Pinpoint the cell where the given text exists, returning its [x, y] midpoint coordinate. 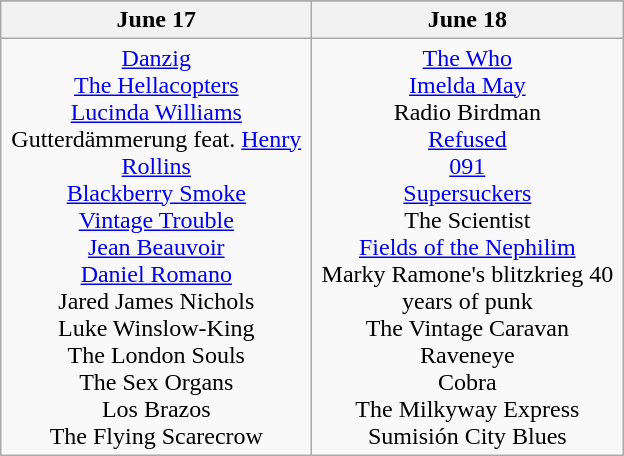
June 18 [468, 20]
June 17 [156, 20]
